From the cell containing the given text, extract its center point as (X, Y) coordinate. 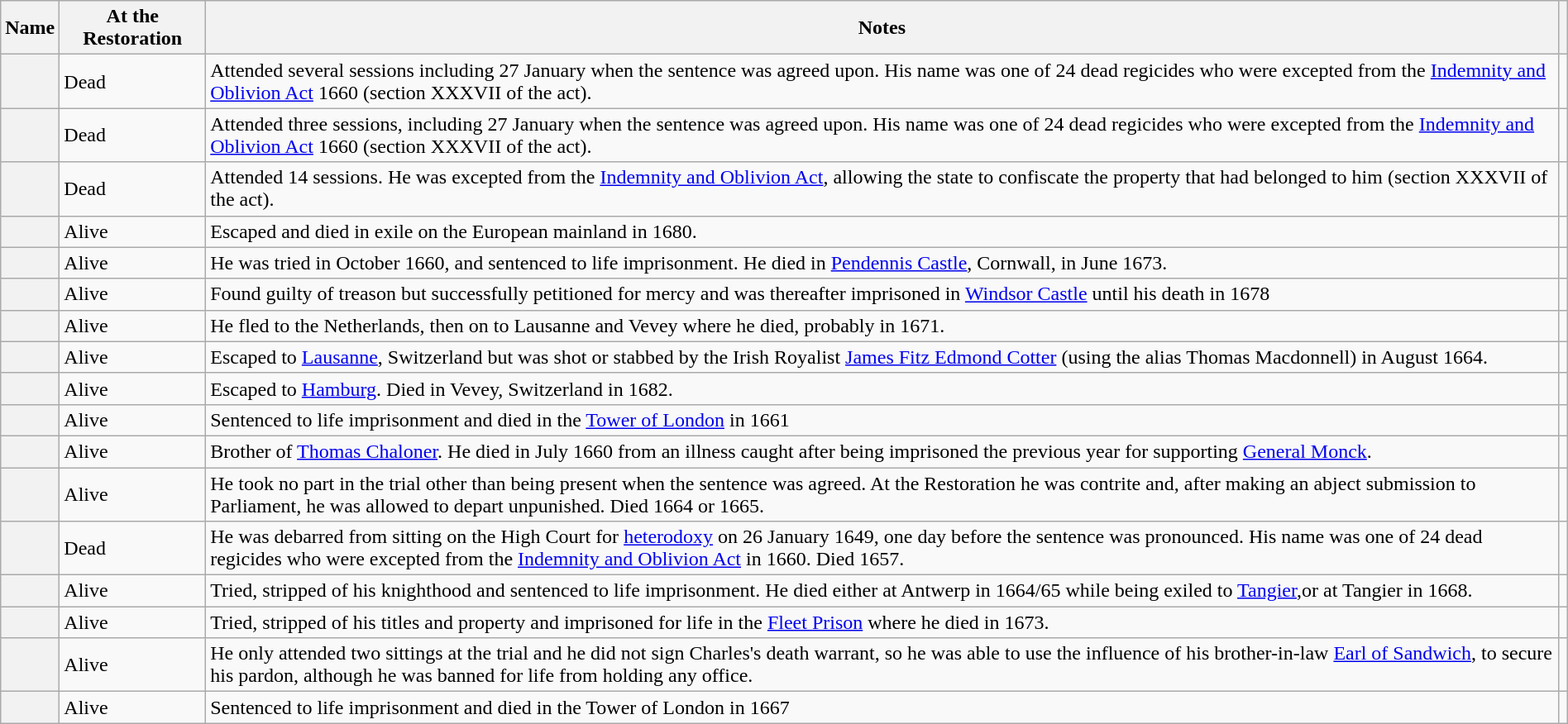
He was tried in October 1660, and sentenced to life imprisonment. He died in Pendennis Castle, Cornwall, in June 1673. (882, 263)
Sentenced to life imprisonment and died in the Tower of London in 1661 (882, 420)
Escaped and died in exile on the European mainland in 1680. (882, 231)
At the Restoration (132, 28)
Found guilty of treason but successfully petitioned for mercy and was thereafter imprisoned in Windsor Castle until his death in 1678 (882, 294)
Brother of Thomas Chaloner. He died in July 1660 from an illness caught after being imprisoned the previous year for supporting General Monck. (882, 451)
Name (30, 28)
Notes (882, 28)
Tried, stripped of his titles and property and imprisoned for life in the Fleet Prison where he died in 1673. (882, 622)
He fled to the Netherlands, then on to Lausanne and Vevey where he died, probably in 1671. (882, 326)
Sentenced to life imprisonment and died in the Tower of London in 1667 (882, 707)
Escaped to Hamburg. Died in Vevey, Switzerland in 1682. (882, 388)
